Detect which cell encompasses the target text, then output its (X, Y) center coordinate. 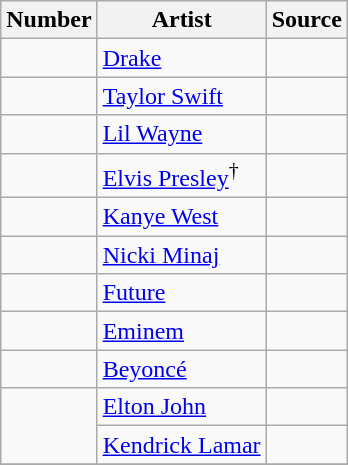
Beyoncé (182, 369)
Kendrick Lamar (182, 445)
Artist (182, 20)
Drake (182, 58)
Nicki Minaj (182, 255)
Elvis Presley† (182, 176)
Eminem (182, 331)
Kanye West (182, 217)
Taylor Swift (182, 96)
Lil Wayne (182, 134)
Number (49, 20)
Future (182, 293)
Source (306, 20)
Elton John (182, 407)
